Provide the (x, y) coordinate of the cell's center where the given text is located.  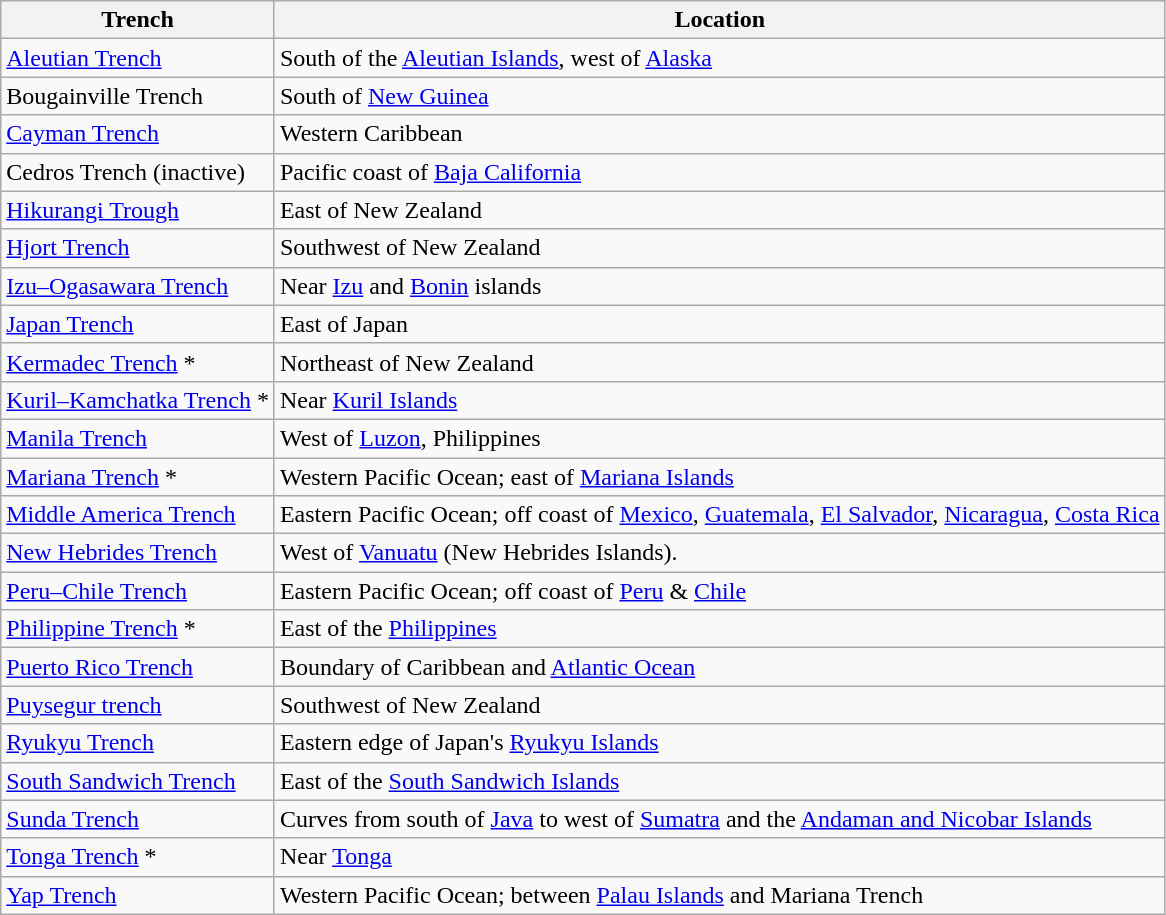
Curves from south of Java to west of Sumatra and the Andaman and Nicobar Islands (720, 819)
Western Caribbean (720, 134)
Puerto Rico Trench (138, 667)
South of New Guinea (720, 96)
Mariana Trench * (138, 477)
Hikurangi Trough (138, 210)
Puysegur trench (138, 705)
Manila Trench (138, 438)
East of the Philippines (720, 629)
Izu–Ogasawara Trench (138, 286)
West of Luzon, Philippines (720, 438)
East of the South Sandwich Islands (720, 781)
Ryukyu Trench (138, 743)
Northeast of New Zealand (720, 362)
Eastern Pacific Ocean; off coast of Peru & Chile (720, 591)
South of the Aleutian Islands, west of Alaska (720, 58)
Pacific coast of Baja California (720, 172)
Western Pacific Ocean; east of Mariana Islands (720, 477)
East of New Zealand (720, 210)
Kuril–Kamchatka Trench * (138, 400)
Near Izu and Bonin islands (720, 286)
Tonga Trench * (138, 857)
Aleutian Trench (138, 58)
Philippine Trench * (138, 629)
Bougainville Trench (138, 96)
Near Kuril Islands (720, 400)
Sunda Trench (138, 819)
Location (720, 20)
Japan Trench (138, 324)
Near Tonga (720, 857)
Eastern Pacific Ocean; off coast of Mexico, Guatemala, El Salvador, Nicaragua, Costa Rica (720, 515)
Hjort Trench (138, 248)
Middle America Trench (138, 515)
Peru–Chile Trench (138, 591)
Cedros Trench (inactive) (138, 172)
Yap Trench (138, 895)
Western Pacific Ocean; between Palau Islands and Mariana Trench (720, 895)
West of Vanuatu (New Hebrides Islands). (720, 553)
South Sandwich Trench (138, 781)
Trench (138, 20)
East of Japan (720, 324)
Eastern edge of Japan's Ryukyu Islands (720, 743)
Cayman Trench (138, 134)
New Hebrides Trench (138, 553)
Kermadec Trench * (138, 362)
Boundary of Caribbean and Atlantic Ocean (720, 667)
